Find where the given text appears and provide that cell's center as (X, Y) coordinate. 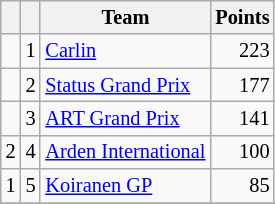
141 (242, 118)
Arden International (125, 152)
5 (31, 186)
Status Grand Prix (125, 85)
85 (242, 186)
Koiranen GP (125, 186)
223 (242, 51)
Points (242, 17)
3 (31, 118)
100 (242, 152)
ART Grand Prix (125, 118)
177 (242, 85)
4 (31, 152)
Team (125, 17)
Carlin (125, 51)
